Output the (X, Y) coordinate of the center of the cell containing the given text.  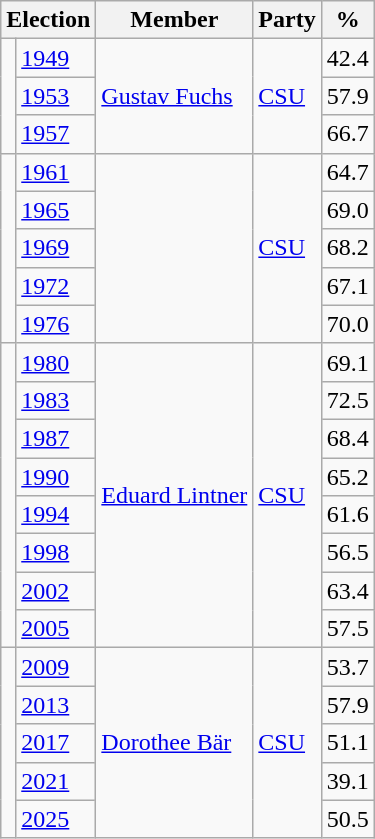
Member (174, 20)
1976 (56, 324)
39.1 (348, 781)
Dorothee Bär (174, 743)
Gustav Fuchs (174, 96)
2021 (56, 781)
1972 (56, 286)
1987 (56, 438)
Election (48, 20)
68.2 (348, 248)
Eduard Lintner (174, 495)
57.5 (348, 629)
2017 (56, 743)
2005 (56, 629)
42.4 (348, 58)
1957 (56, 134)
67.1 (348, 286)
53.7 (348, 667)
1994 (56, 515)
1965 (56, 210)
63.4 (348, 591)
1980 (56, 362)
56.5 (348, 553)
61.6 (348, 515)
1998 (56, 553)
50.5 (348, 819)
65.2 (348, 477)
1983 (56, 400)
Party (287, 20)
2002 (56, 591)
1953 (56, 96)
70.0 (348, 324)
2013 (56, 705)
1949 (56, 58)
69.1 (348, 362)
51.1 (348, 743)
68.4 (348, 438)
% (348, 20)
64.7 (348, 172)
2009 (56, 667)
1969 (56, 248)
1990 (56, 477)
66.7 (348, 134)
72.5 (348, 400)
1961 (56, 172)
69.0 (348, 210)
2025 (56, 819)
